For the text-containing cell, return its midpoint in (X, Y) coordinate format. 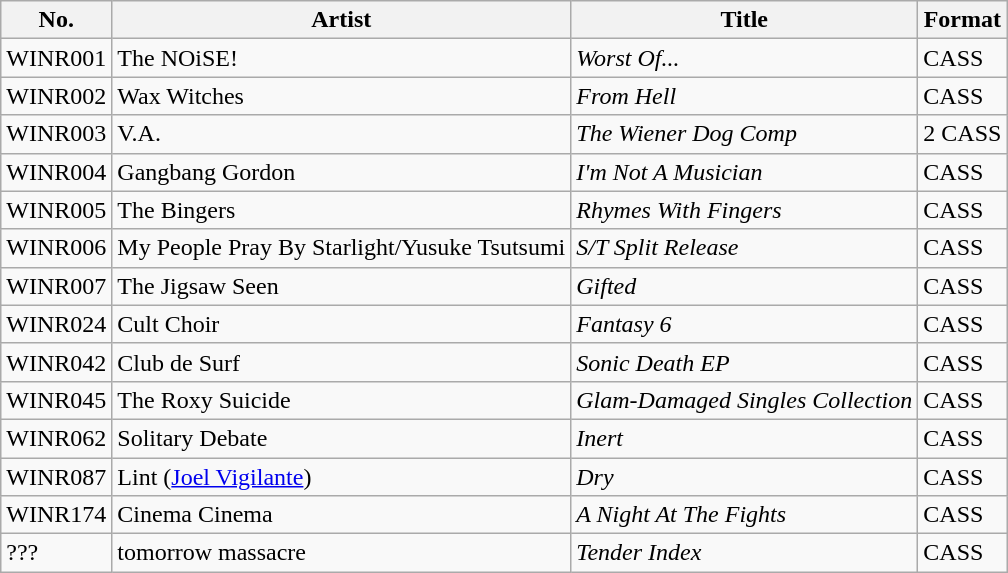
Format (962, 20)
Cult Choir (342, 324)
Tender Index (744, 553)
WINR006 (56, 248)
WINR087 (56, 477)
WINR024 (56, 324)
??? (56, 553)
From Hell (744, 96)
WINR003 (56, 134)
Gifted (744, 286)
The Jigsaw Seen (342, 286)
V.A. (342, 134)
Solitary Debate (342, 438)
I'm Not A Musician (744, 172)
WINR002 (56, 96)
Dry (744, 477)
WINR042 (56, 362)
S/T Split Release (744, 248)
WINR062 (56, 438)
Wax Witches (342, 96)
Rhymes With Fingers (744, 210)
Inert (744, 438)
Worst Of... (744, 58)
WINR005 (56, 210)
Club de Surf (342, 362)
2 CASS (962, 134)
Cinema Cinema (342, 515)
Lint (Joel Vigilante) (342, 477)
No. (56, 20)
The NOiSE! (342, 58)
The Wiener Dog Comp (744, 134)
WINR174 (56, 515)
Artist (342, 20)
Fantasy 6 (744, 324)
The Bingers (342, 210)
My People Pray By Starlight/Yusuke Tsutsumi (342, 248)
tomorrow massacre (342, 553)
A Night At The Fights (744, 515)
The Roxy Suicide (342, 400)
WINR045 (56, 400)
WINR004 (56, 172)
Sonic Death EP (744, 362)
WINR007 (56, 286)
WINR001 (56, 58)
Title (744, 20)
Glam-Damaged Singles Collection (744, 400)
Gangbang Gordon (342, 172)
